Identify which cell holds the provided text, then report its (X, Y) central coordinate. 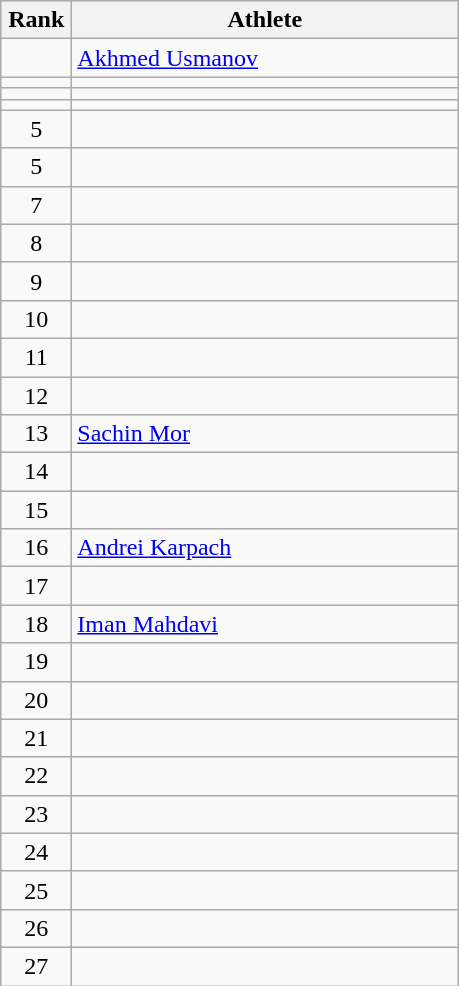
Athlete (265, 20)
16 (36, 548)
24 (36, 852)
9 (36, 281)
Iman Mahdavi (265, 624)
26 (36, 928)
22 (36, 776)
8 (36, 243)
Sachin Mor (265, 434)
Akhmed Usmanov (265, 58)
21 (36, 738)
18 (36, 624)
12 (36, 395)
11 (36, 357)
Andrei Karpach (265, 548)
14 (36, 472)
20 (36, 700)
15 (36, 510)
Rank (36, 20)
25 (36, 890)
10 (36, 319)
7 (36, 205)
23 (36, 814)
27 (36, 966)
13 (36, 434)
19 (36, 662)
17 (36, 586)
